Determine the [x, y] coordinate at the center of the cell enclosing the given text.  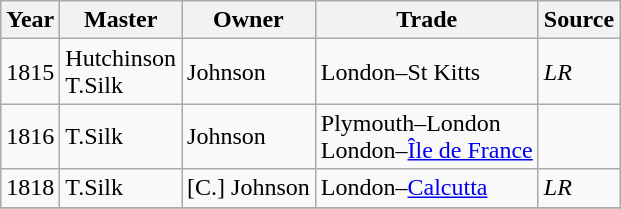
1818 [30, 188]
Source [578, 20]
Owner [249, 20]
Master [121, 20]
1815 [30, 72]
1816 [30, 136]
London–Calcutta [426, 188]
London–St Kitts [426, 72]
Trade [426, 20]
HutchinsonT.Silk [121, 72]
Year [30, 20]
[C.] Johnson [249, 188]
Plymouth–LondonLondon–Île de France [426, 136]
